Search for the cell housing the specified text and yield its (x, y) center coordinate. 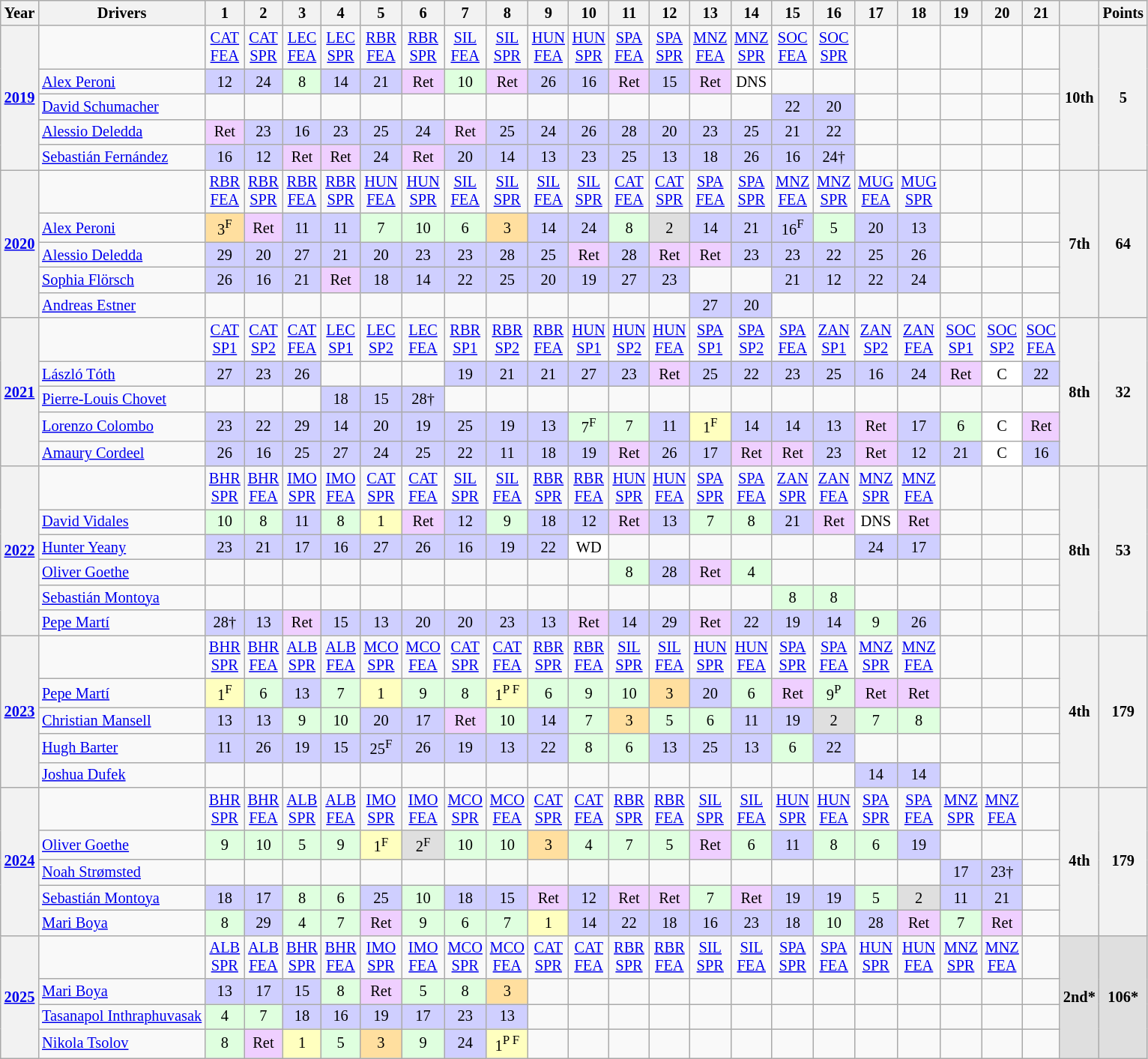
Nikola Tsolov (121, 1043)
53 (1123, 550)
SOCSP1 (961, 340)
3F (225, 228)
LECSP1 (341, 340)
MUGSPR (919, 191)
64 (1123, 244)
Tasanapol Inthraphuvasak (121, 1016)
RBRSP2 (507, 340)
2023 (19, 710)
25F (381, 748)
SOCSPR (833, 47)
2024 (19, 861)
RBRSP1 (465, 340)
SOCSP2 (1003, 340)
Drivers (121, 13)
Lorenzo Colombo (121, 426)
ZANSP2 (875, 340)
Points (1123, 13)
David Vidales (121, 522)
Noah Strømsted (121, 872)
László Tóth (121, 374)
23† (1003, 872)
CATSP2 (264, 340)
10th (1079, 97)
Christian Mansell (121, 720)
Hunter Yeany (121, 547)
Year (19, 13)
LECSP2 (381, 340)
Hugh Barter (121, 748)
2F (423, 845)
7F (589, 426)
106* (1123, 997)
ZANSPR (793, 487)
Joshua Dufek (121, 775)
WD (589, 547)
Andreas Estner (121, 305)
32 (1123, 392)
2025 (19, 997)
LECSPR (341, 47)
2021 (19, 392)
Amaury Cordeel (121, 453)
2022 (19, 550)
16F (793, 228)
SPASP2 (751, 340)
2nd* (1079, 997)
Sebastián Fernández (121, 157)
2020 (19, 244)
7th (1079, 244)
David Schumacher (121, 106)
24† (833, 157)
Pierre-Louis Chovet (121, 399)
ZANSP1 (833, 340)
CATSP1 (225, 340)
SPASP1 (710, 340)
2019 (19, 97)
9P (833, 693)
HUNSP1 (589, 340)
MUGFEA (875, 191)
HUNSP2 (629, 340)
Sophia Flörsch (121, 280)
